From the cell containing the given text, extract its center point as [x, y] coordinate. 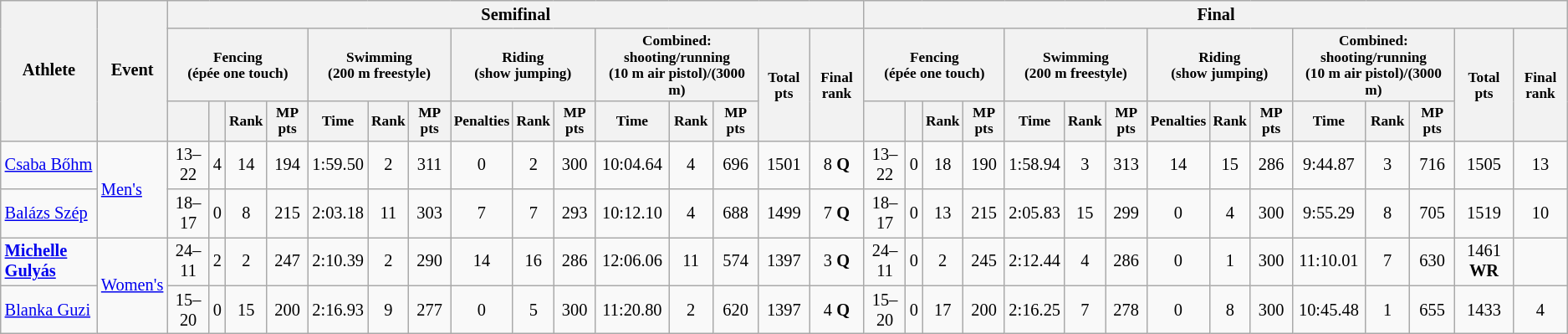
620 [735, 310]
194 [288, 165]
10:04.64 [632, 165]
9:44.87 [1329, 165]
2:12.44 [1034, 261]
1433 [1484, 310]
11:20.80 [632, 310]
8 Q [837, 165]
705 [1432, 213]
9:55.29 [1329, 213]
303 [430, 213]
Men's [132, 189]
630 [1432, 261]
1461 WR [1484, 261]
2:05.83 [1034, 213]
1505 [1484, 165]
1:59.50 [338, 165]
7 Q [837, 213]
3 Q [837, 261]
Final [1216, 14]
245 [984, 261]
290 [430, 261]
574 [735, 261]
4 Q [837, 310]
10 [1540, 213]
277 [430, 310]
1:58.94 [1034, 165]
655 [1432, 310]
2:16.93 [338, 310]
299 [1126, 213]
9 [388, 310]
16 [534, 261]
688 [735, 213]
Women's [132, 285]
696 [735, 165]
Michelle Gulyás [49, 261]
18 [943, 165]
716 [1432, 165]
10:45.48 [1329, 310]
1519 [1484, 213]
1499 [784, 213]
Athlete [49, 70]
1501 [784, 165]
311 [430, 165]
Event [132, 70]
10:12.10 [632, 213]
2:03.18 [338, 213]
190 [984, 165]
5 [534, 310]
278 [1126, 310]
Balázs Szép [49, 213]
11:10.01 [1329, 261]
Csaba Bőhm [49, 165]
2:16.25 [1034, 310]
12:06.06 [632, 261]
247 [288, 261]
313 [1126, 165]
17 [943, 310]
Semifinal [515, 14]
293 [575, 213]
2:10.39 [338, 261]
Blanka Guzi [49, 310]
